Return [X, Y] of the center of cell containing provided text 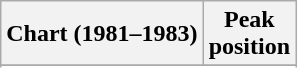
Peakposition [249, 34]
Chart (1981–1983) [102, 34]
